Extract the [x, y] coordinate from the center of the cell holding the provided text.  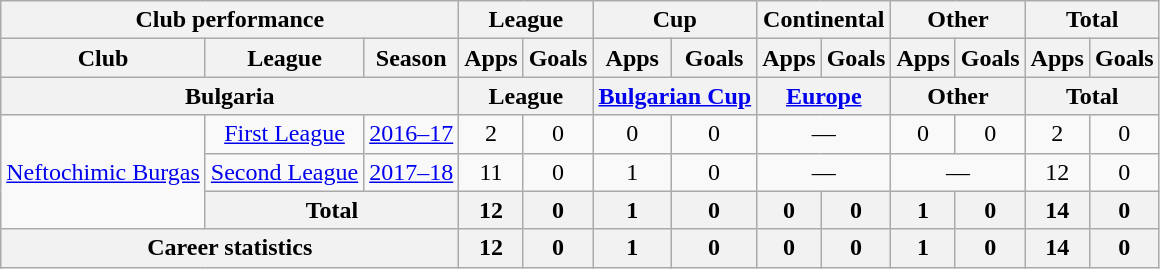
Club [104, 58]
Neftochimic Burgas [104, 172]
Club performance [230, 20]
11 [491, 172]
Europe [824, 96]
Cup [675, 20]
Continental [824, 20]
2016–17 [412, 134]
Second League [284, 172]
Bulgarian Cup [675, 96]
First League [284, 134]
Career statistics [230, 248]
Season [412, 58]
2017–18 [412, 172]
Bulgaria [230, 96]
